Identify which cell holds the provided text, then report its (x, y) central coordinate. 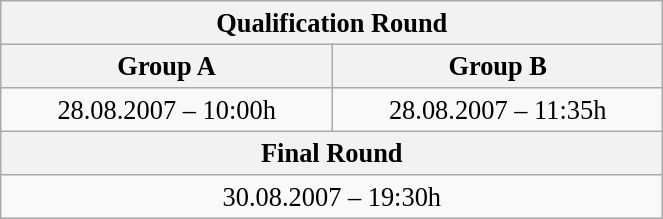
28.08.2007 – 11:35h (497, 109)
Group A (167, 66)
Group B (497, 66)
Final Round (332, 153)
Qualification Round (332, 22)
30.08.2007 – 19:30h (332, 197)
28.08.2007 – 10:00h (167, 109)
